Identify which cell holds the provided text, then report its (X, Y) central coordinate. 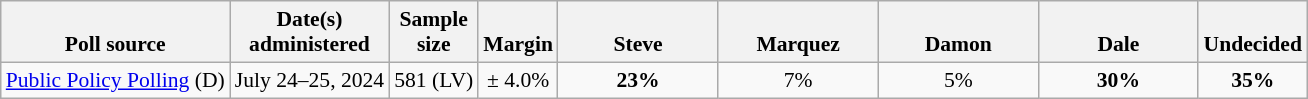
30% (1118, 80)
Samplesize (434, 32)
Damon (958, 32)
July 24–25, 2024 (310, 80)
7% (798, 80)
Undecided (1252, 32)
581 (LV) (434, 80)
Dale (1118, 32)
Steve (638, 32)
Marquez (798, 32)
Poll source (116, 32)
23% (638, 80)
± 4.0% (518, 80)
Date(s)administered (310, 32)
35% (1252, 80)
Margin (518, 32)
Public Policy Polling (D) (116, 80)
5% (958, 80)
